Extract the [X, Y] coordinate from the center of the cell holding the provided text.  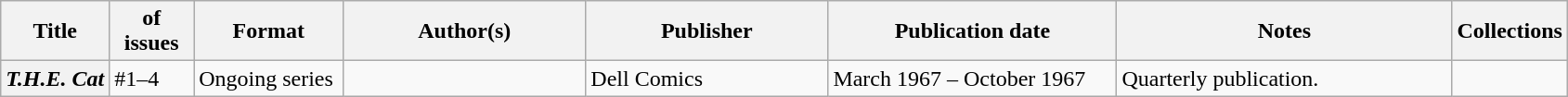
T.H.E. Cat [56, 79]
Quarterly publication. [1285, 79]
Publication date [973, 31]
Notes [1285, 31]
Ongoing series [269, 79]
March 1967 – October 1967 [973, 79]
Publisher [707, 31]
Dell Comics [707, 79]
Collections [1510, 31]
Author(s) [464, 31]
Title [56, 31]
of issues [152, 31]
Format [269, 31]
#1–4 [152, 79]
